For the text-containing cell, return its midpoint in (x, y) coordinate format. 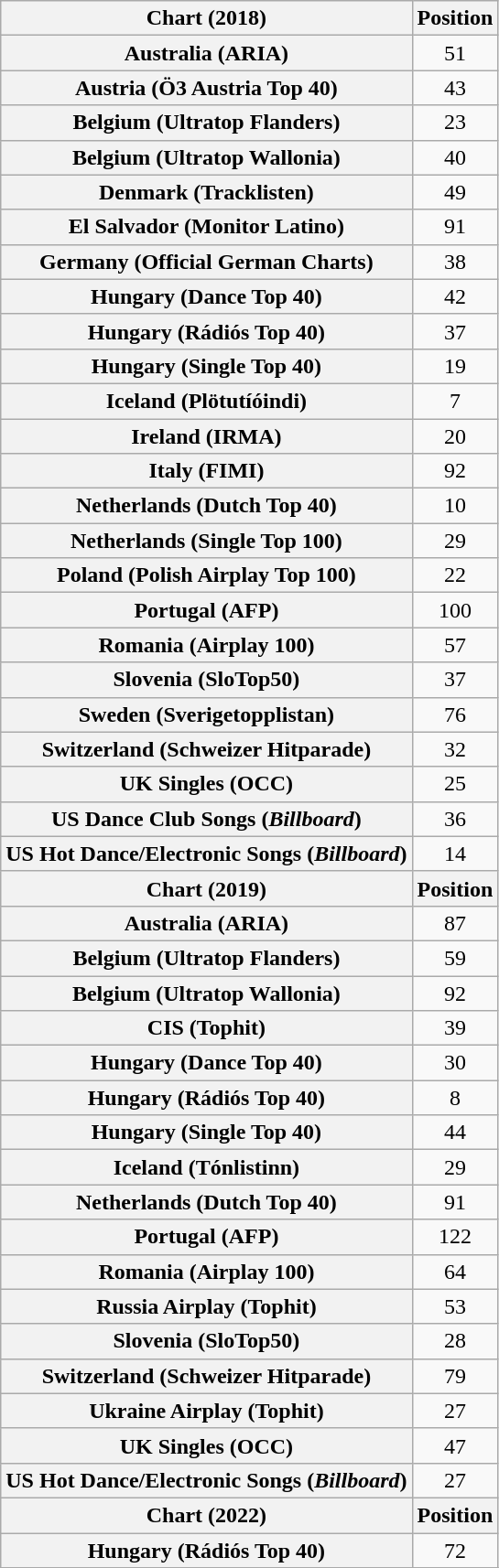
20 (455, 436)
53 (455, 1306)
Austria (Ö3 Austria Top 40) (207, 88)
42 (455, 296)
Germany (Official German Charts) (207, 262)
8 (455, 1098)
36 (455, 819)
79 (455, 1376)
44 (455, 1133)
Russia Airplay (Tophit) (207, 1306)
49 (455, 192)
100 (455, 610)
64 (455, 1272)
Netherlands (Single Top 100) (207, 541)
CIS (Tophit) (207, 1028)
22 (455, 575)
28 (455, 1341)
10 (455, 506)
40 (455, 157)
US Dance Club Songs (Billboard) (207, 819)
39 (455, 1028)
122 (455, 1237)
25 (455, 784)
30 (455, 1063)
14 (455, 854)
Chart (2022) (207, 1515)
Denmark (Tracklisten) (207, 192)
87 (455, 923)
23 (455, 123)
38 (455, 262)
51 (455, 53)
Chart (2018) (207, 18)
El Salvador (Monitor Latino) (207, 227)
Chart (2019) (207, 888)
76 (455, 714)
Ireland (IRMA) (207, 436)
32 (455, 749)
19 (455, 366)
Italy (FIMI) (207, 471)
Poland (Polish Airplay Top 100) (207, 575)
47 (455, 1445)
43 (455, 88)
59 (455, 958)
Ukraine Airplay (Tophit) (207, 1411)
Iceland (Tónlistinn) (207, 1167)
7 (455, 401)
Iceland (Plötutíóindi) (207, 401)
57 (455, 645)
72 (455, 1551)
Sweden (Sverigetopplistan) (207, 714)
